Search for the cell housing the specified text and yield its [x, y] center coordinate. 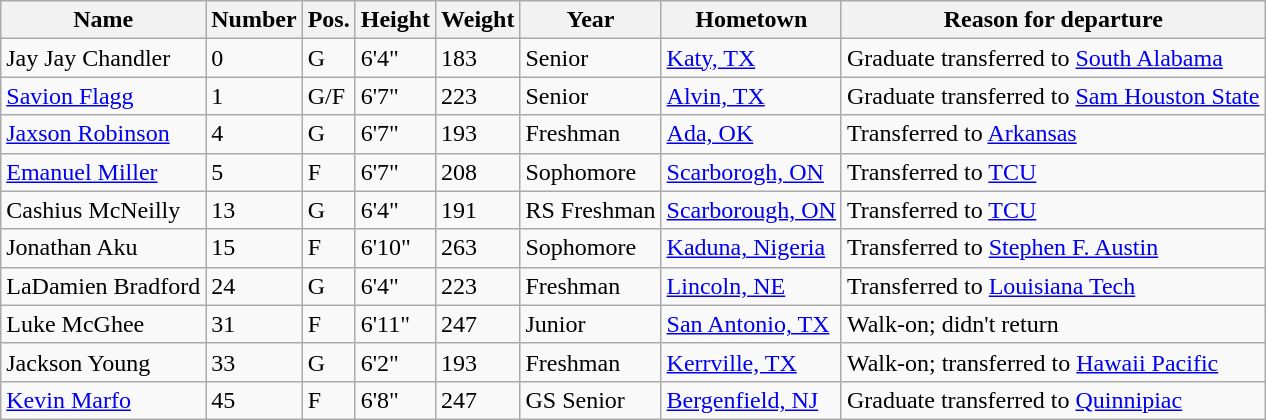
Walk-on; transferred to Hawaii Pacific [1053, 362]
Jackson Young [104, 362]
0 [254, 58]
6'11" [395, 324]
45 [254, 400]
Transferred to Louisiana Tech [1053, 286]
Jonathan Aku [104, 248]
191 [478, 210]
Height [395, 20]
Weight [478, 20]
Hometown [751, 20]
Graduate transferred to Quinnipiac [1053, 400]
1 [254, 96]
Reason for departure [1053, 20]
Name [104, 20]
Number [254, 20]
Savion Flagg [104, 96]
Alvin, TX [751, 96]
Transferred to Arkansas [1053, 134]
Bergenfield, NJ [751, 400]
Katy, TX [751, 58]
Ada, OK [751, 134]
Kaduna, Nigeria [751, 248]
Year [590, 20]
33 [254, 362]
6'10" [395, 248]
San Antonio, TX [751, 324]
4 [254, 134]
Jaxson Robinson [104, 134]
Junior [590, 324]
Jay Jay Chandler [104, 58]
31 [254, 324]
13 [254, 210]
Kevin Marfo [104, 400]
263 [478, 248]
24 [254, 286]
Scarborough, ON [751, 210]
6'8" [395, 400]
GS Senior [590, 400]
5 [254, 172]
RS Freshman [590, 210]
Pos. [328, 20]
Transferred to Stephen F. Austin [1053, 248]
208 [478, 172]
Emanuel Miller [104, 172]
Graduate transferred to South Alabama [1053, 58]
Walk-on; didn't return [1053, 324]
15 [254, 248]
Kerrville, TX [751, 362]
6'2" [395, 362]
G/F [328, 96]
Lincoln, NE [751, 286]
Graduate transferred to Sam Houston State [1053, 96]
LaDamien Bradford [104, 286]
Luke McGhee [104, 324]
183 [478, 58]
Scarborogh, ON [751, 172]
Cashius McNeilly [104, 210]
